From the cell containing the given text, extract its center point as (X, Y) coordinate. 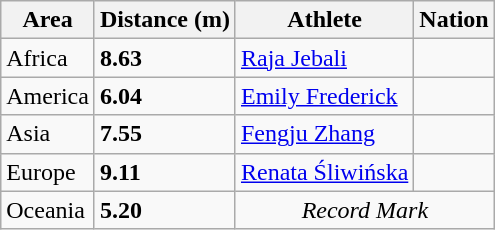
Asia (48, 134)
Raja Jebali (324, 58)
9.11 (164, 172)
6.04 (164, 96)
7.55 (164, 134)
8.63 (164, 58)
Nation (454, 20)
America (48, 96)
Fengju Zhang (324, 134)
Record Mark (364, 210)
Area (48, 20)
Athlete (324, 20)
Renata Śliwińska (324, 172)
5.20 (164, 210)
Distance (m) (164, 20)
Africa (48, 58)
Europe (48, 172)
Emily Frederick (324, 96)
Oceania (48, 210)
